Locate the cell with the specified text and output its (X, Y) center coordinate. 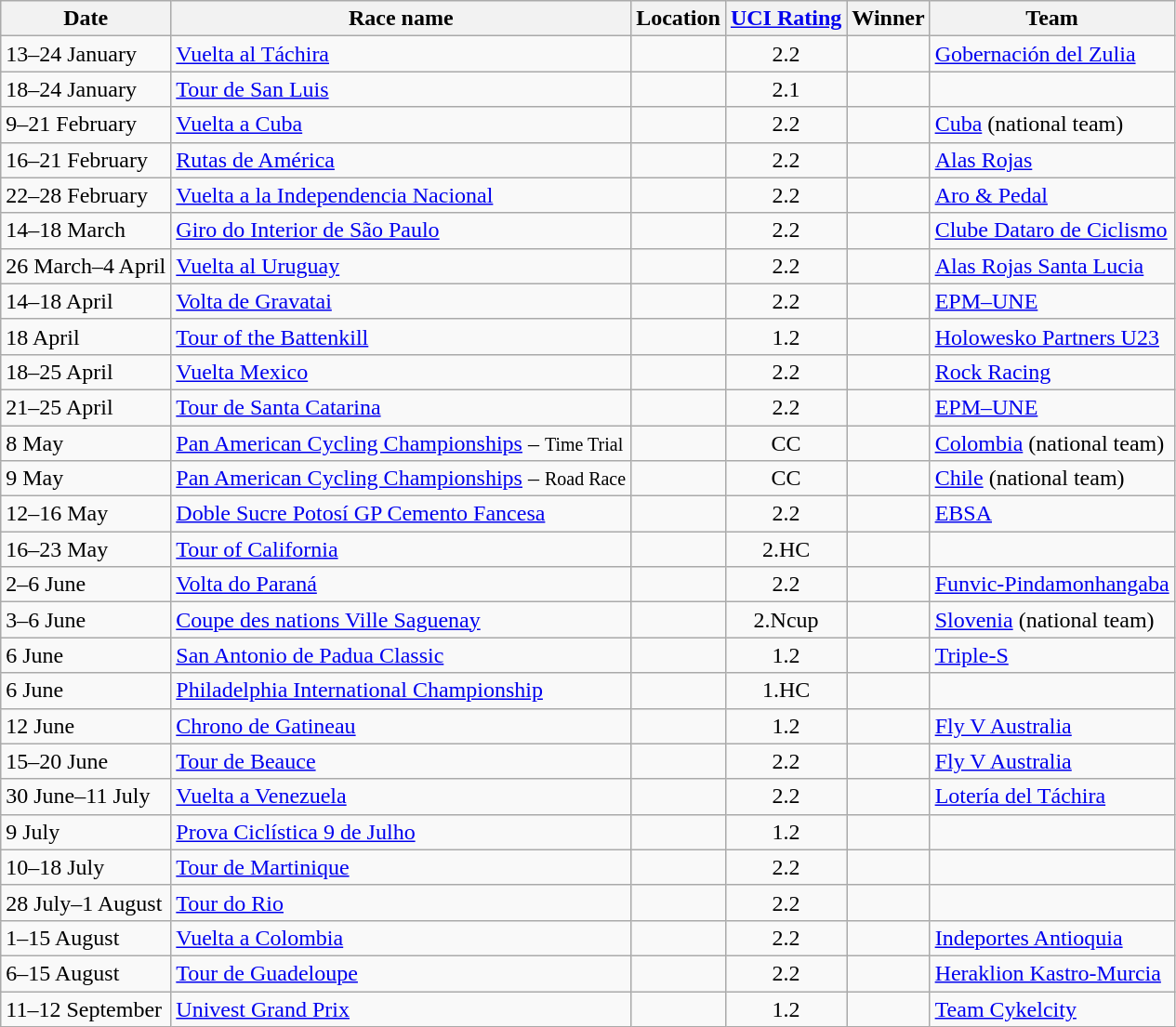
9–21 February (86, 125)
Clube Dataro de Ciclismo (1052, 230)
8 May (86, 443)
Lotería del Táchira (1052, 797)
Tour of the Battenkill (402, 336)
Doble Sucre Potosí GP Cemento Fancesa (402, 514)
13–24 January (86, 54)
Vuelta al Uruguay (402, 266)
9 May (86, 479)
14–18 April (86, 301)
Prova Ciclística 9 de Julho (402, 832)
11–12 September (86, 1008)
Pan American Cycling Championships – Road Race (402, 479)
Rutas de América (402, 160)
San Antonio de Padua Classic (402, 655)
Philadelphia International Championship (402, 691)
16–23 May (86, 549)
Tour of California (402, 549)
Coupe des nations Ville Saguenay (402, 620)
Indeportes Antioquia (1052, 938)
Race name (402, 19)
Colombia (national team) (1052, 443)
26 March–4 April (86, 266)
Rock Racing (1052, 372)
28 July–1 August (86, 902)
Gobernación del Zulia (1052, 54)
Aro & Pedal (1052, 195)
3–6 June (86, 620)
2.Ncup (786, 620)
Team (1052, 19)
UCI Rating (786, 19)
Chile (national team) (1052, 479)
1–15 August (86, 938)
16–21 February (86, 160)
Heraklion Kastro-Murcia (1052, 973)
Alas Rojas (1052, 160)
Cuba (national team) (1052, 125)
Tour de Martinique (402, 867)
6–15 August (86, 973)
Vuelta a la Independencia Nacional (402, 195)
Volta do Paraná (402, 585)
Chrono de Gatineau (402, 726)
Pan American Cycling Championships – Time Trial (402, 443)
Tour de Guadeloupe (402, 973)
Giro do Interior de São Paulo (402, 230)
Date (86, 19)
Vuelta a Venezuela (402, 797)
Tour de San Luis (402, 89)
Vuelta Mexico (402, 372)
2–6 June (86, 585)
15–20 June (86, 761)
Holowesko Partners U23 (1052, 336)
10–18 July (86, 867)
22–28 February (86, 195)
1.HC (786, 691)
Univest Grand Prix (402, 1008)
Triple-S (1052, 655)
Winner (889, 19)
18 April (86, 336)
Vuelta a Cuba (402, 125)
Team Cykelcity (1052, 1008)
18–24 January (86, 89)
Vuelta a Colombia (402, 938)
Alas Rojas Santa Lucia (1052, 266)
14–18 March (86, 230)
12–16 May (86, 514)
21–25 April (86, 407)
Tour de Beauce (402, 761)
Location (679, 19)
30 June–11 July (86, 797)
9 July (86, 832)
12 June (86, 726)
Tour do Rio (402, 902)
Vuelta al Táchira (402, 54)
Tour de Santa Catarina (402, 407)
18–25 April (86, 372)
Slovenia (national team) (1052, 620)
2.1 (786, 89)
2.HC (786, 549)
Volta de Gravatai (402, 301)
Funvic-Pindamonhangaba (1052, 585)
EBSA (1052, 514)
